Scan for the cell matching the given text and deliver its (x, y) coordinate at center. 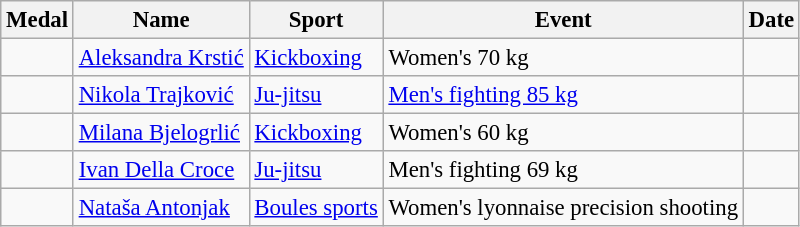
Women's 70 kg (563, 58)
Ivan Della Croce (161, 170)
Nikola Trajković (161, 95)
Aleksandra Krstić (161, 58)
Women's 60 kg (563, 133)
Boules sports (316, 208)
Nataša Antonjak (161, 208)
Date (771, 20)
Medal (38, 20)
Sport (316, 20)
Event (563, 20)
Milana Bjelogrlić (161, 133)
Men's fighting 69 kg (563, 170)
Women's lyonnaise precision shooting (563, 208)
Men's fighting 85 kg (563, 95)
Name (161, 20)
